Return [X, Y] of the center of cell containing provided text 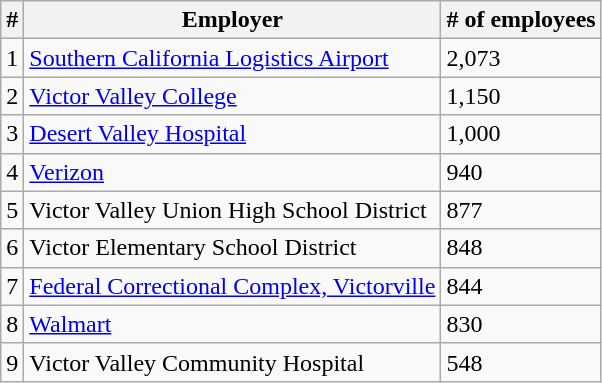
# [12, 20]
Southern California Logistics Airport [232, 58]
Walmart [232, 324]
Verizon [232, 172]
940 [521, 172]
7 [12, 286]
9 [12, 362]
Desert Valley Hospital [232, 134]
844 [521, 286]
1,150 [521, 96]
2 [12, 96]
4 [12, 172]
Victor Elementary School District [232, 248]
848 [521, 248]
Federal Correctional Complex, Victorville [232, 286]
# of employees [521, 20]
Victor Valley Community Hospital [232, 362]
Victor Valley College [232, 96]
2,073 [521, 58]
548 [521, 362]
830 [521, 324]
1 [12, 58]
6 [12, 248]
877 [521, 210]
3 [12, 134]
1,000 [521, 134]
5 [12, 210]
Employer [232, 20]
8 [12, 324]
Victor Valley Union High School District [232, 210]
